Extract the [x, y] coordinate from the center of the cell holding the provided text.  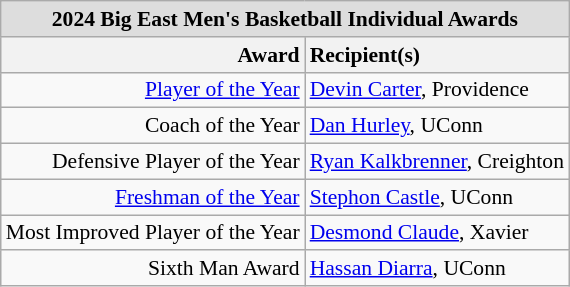
Most Improved Player of the Year [153, 233]
Award [153, 55]
Devin Carter, Providence [437, 90]
2024 Big East Men's Basketball Individual Awards [285, 19]
Freshman of the Year [153, 197]
Desmond Claude, Xavier [437, 233]
Defensive Player of the Year [153, 162]
Sixth Man Award [153, 269]
Hassan Diarra, UConn [437, 269]
Dan Hurley, UConn [437, 126]
Coach of the Year [153, 126]
Recipient(s) [437, 55]
Player of the Year [153, 90]
Ryan Kalkbrenner, Creighton [437, 162]
Stephon Castle, UConn [437, 197]
